Find where the given text appears and provide that cell's center as [x, y] coordinate. 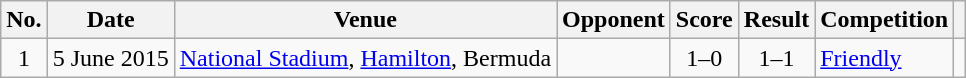
1–1 [776, 58]
Opponent [614, 20]
Competition [884, 20]
Venue [365, 20]
No. [24, 20]
National Stadium, Hamilton, Bermuda [365, 58]
1 [24, 58]
5 June 2015 [110, 58]
Score [704, 20]
Result [776, 20]
Date [110, 20]
Friendly [884, 58]
1–0 [704, 58]
